Locate the cell with the specified text and output its [X, Y] center coordinate. 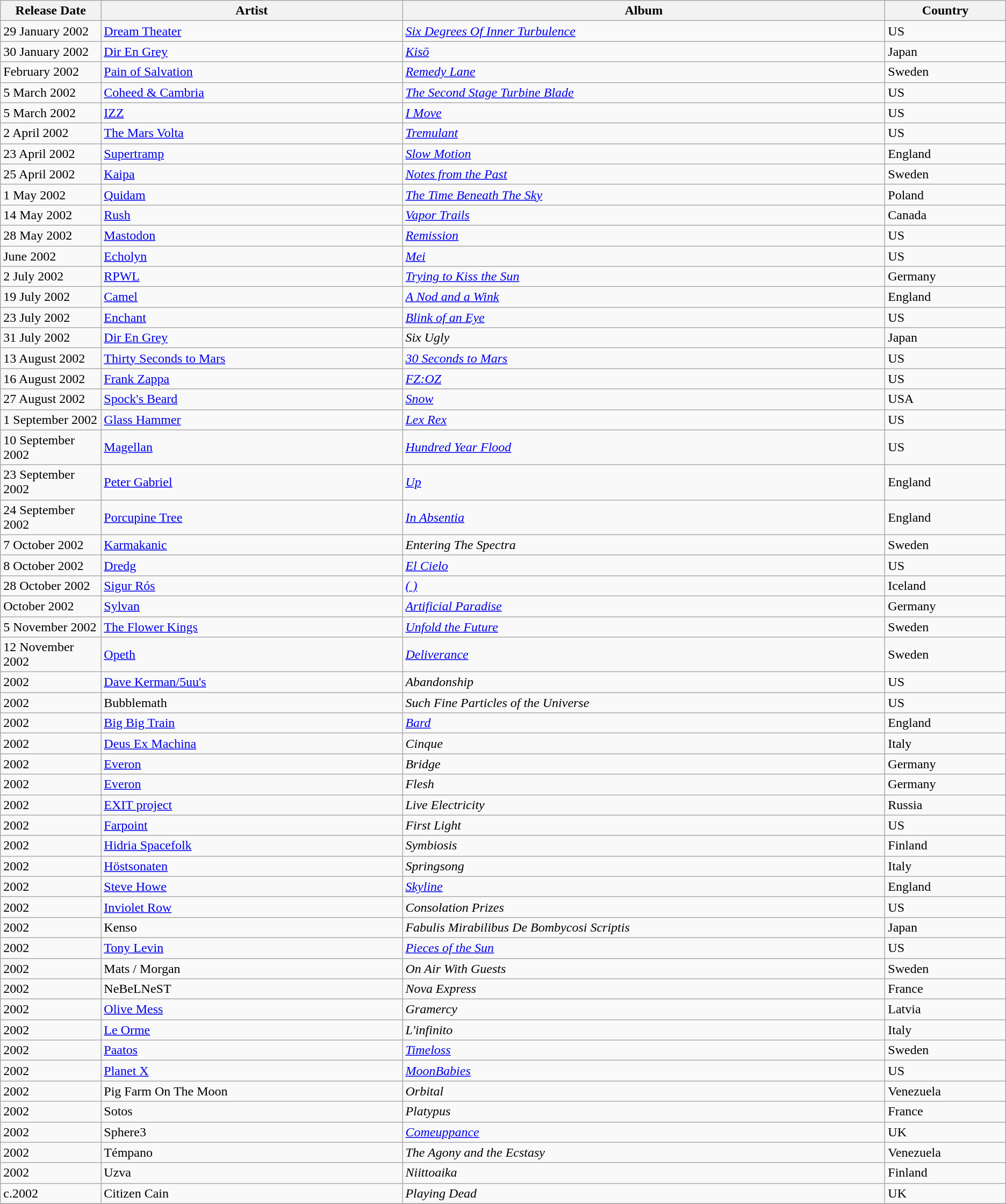
Kenso [251, 927]
Bard [644, 723]
Tony Levin [251, 948]
( ) [644, 586]
Symbiosis [644, 846]
25 April 2002 [51, 174]
Unfold the Future [644, 627]
Supertramp [251, 154]
Pig Farm On The Moon [251, 1091]
Sigur Rós [251, 586]
Springsong [644, 866]
Bridge [644, 764]
27 August 2002 [51, 399]
2 July 2002 [51, 277]
Artist [251, 11]
29 January 2002 [51, 31]
The Flower Kings [251, 627]
October 2002 [51, 606]
NeBeLNeST [251, 989]
MoonBabies [644, 1071]
Live Electricity [644, 805]
Comeuppance [644, 1132]
Gramercy [644, 1010]
Kisō [644, 52]
Such Fine Particles of the Universe [644, 703]
Six Degrees Of Inner Turbulence [644, 31]
7 October 2002 [51, 545]
Platypus [644, 1112]
c.2002 [51, 1193]
Abandonship [644, 682]
Pieces of the Sun [644, 948]
Tremulant [644, 133]
Hundred Year Flood [644, 447]
8 October 2002 [51, 565]
Inviolet Row [251, 907]
30 Seconds to Mars [644, 358]
Coheed & Cambria [251, 92]
14 May 2002 [51, 215]
IZZ [251, 113]
1 May 2002 [51, 194]
Trying to Kiss the Sun [644, 277]
El Cielo [644, 565]
Steve Howe [251, 886]
USA [945, 399]
Blink of an Eye [644, 318]
Poland [945, 194]
On Air With Guests [644, 969]
Iceland [945, 586]
13 August 2002 [51, 358]
Playing Dead [644, 1193]
Farpoint [251, 825]
Porcupine Tree [251, 517]
Olive Mess [251, 1010]
Consolation Prizes [644, 907]
Cinque [644, 744]
I Move [644, 113]
Release Date [51, 11]
31 July 2002 [51, 338]
Bubblemath [251, 703]
5 November 2002 [51, 627]
First Light [644, 825]
Dave Kerman/5uu's [251, 682]
Glass Hammer [251, 420]
June 2002 [51, 256]
FZ:OZ [644, 379]
Latvia [945, 1010]
Dredg [251, 565]
Deliverance [644, 654]
Mei [644, 256]
February 2002 [51, 72]
Magellan [251, 447]
2 April 2002 [51, 133]
Flesh [644, 784]
Album [644, 11]
Citizen Cain [251, 1193]
Snow [644, 399]
12 November 2002 [51, 654]
10 September 2002 [51, 447]
Notes from the Past [644, 174]
Mats / Morgan [251, 969]
In Absentia [644, 517]
23 April 2002 [51, 154]
23 September 2002 [51, 482]
Rush [251, 215]
Artificial Paradise [644, 606]
Spock's Beard [251, 399]
Timeloss [644, 1050]
Country [945, 11]
EXIT project [251, 805]
Six Ugly [644, 338]
Planet X [251, 1071]
Pain of Salvation [251, 72]
Mastodon [251, 235]
Paatos [251, 1050]
Up [644, 482]
The Second Stage Turbine Blade [644, 92]
Hidria Spacefolk [251, 846]
Dream Theater [251, 31]
28 October 2002 [51, 586]
Karmakanic [251, 545]
The Time Beneath The Sky [644, 194]
Le Orme [251, 1030]
16 August 2002 [51, 379]
Enchant [251, 318]
Skyline [644, 886]
A Nod and a Wink [644, 297]
Russia [945, 805]
L'infinito [644, 1030]
Sphere3 [251, 1132]
Slow Motion [644, 154]
Orbital [644, 1091]
Nova Express [644, 989]
28 May 2002 [51, 235]
Fabulis Mirabilibus De Bombycosi Scriptis [644, 927]
Höstsonaten [251, 866]
RPWL [251, 277]
24 September 2002 [51, 517]
Frank Zappa [251, 379]
Deus Ex Machina [251, 744]
Thirty Seconds to Mars [251, 358]
Peter Gabriel [251, 482]
Quidam [251, 194]
1 September 2002 [51, 420]
Remission [644, 235]
Camel [251, 297]
The Agony and the Ecstasy [644, 1152]
Témpano [251, 1152]
19 July 2002 [51, 297]
Canada [945, 215]
Sotos [251, 1112]
Uzva [251, 1173]
Niittoaika [644, 1173]
23 July 2002 [51, 318]
Remedy Lane [644, 72]
Vapor Trails [644, 215]
30 January 2002 [51, 52]
Sylvan [251, 606]
Opeth [251, 654]
Big Big Train [251, 723]
The Mars Volta [251, 133]
Entering The Spectra [644, 545]
Kaipa [251, 174]
Echolyn [251, 256]
Lex Rex [644, 420]
